Scan for the cell matching the given text and deliver its (X, Y) coordinate at center. 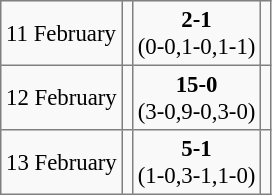
13 February (62, 162)
5-1(1-0,3-1,1-0) (196, 162)
15-0(3-0,9-0,3-0) (196, 97)
11 February (62, 33)
12 February (62, 97)
2-1(0-0,1-0,1-1) (196, 33)
